Detect which cell encompasses the target text, then output its (x, y) center coordinate. 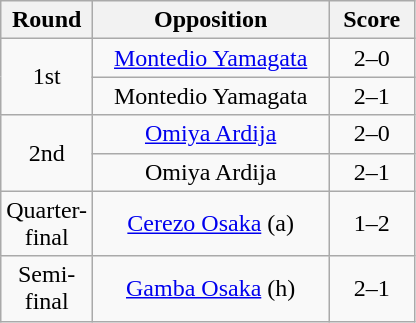
1st (47, 77)
Semi-final (47, 288)
Gamba Osaka (h) (211, 288)
2nd (47, 153)
Quarter-final (47, 224)
Score (372, 20)
Opposition (211, 20)
1–2 (372, 224)
Round (47, 20)
Cerezo Osaka (a) (211, 224)
